Scan for the cell matching the given text and deliver its [X, Y] coordinate at center. 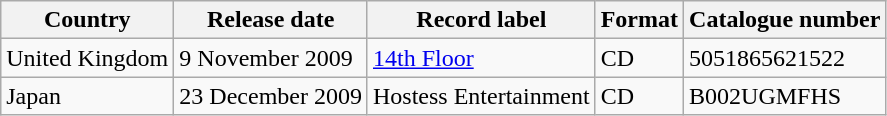
Japan [88, 96]
Record label [481, 20]
14th Floor [481, 58]
Release date [271, 20]
9 November 2009 [271, 58]
Hostess Entertainment [481, 96]
B002UGMFHS [785, 96]
Country [88, 20]
United Kingdom [88, 58]
Format [639, 20]
5051865621522 [785, 58]
23 December 2009 [271, 96]
Catalogue number [785, 20]
